Return the [x, y] coordinate for the center point of the cell that contains the specified text.  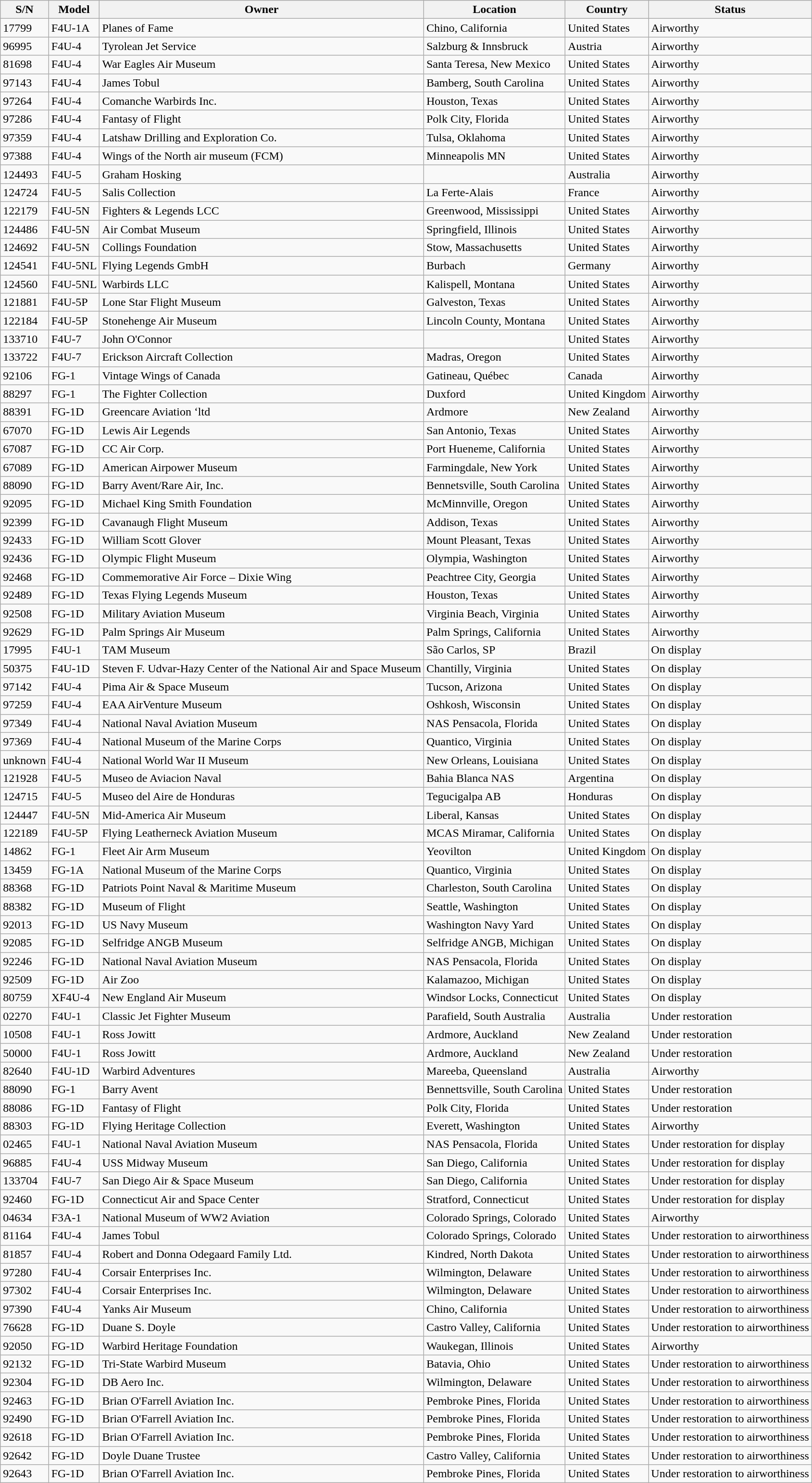
Liberal, Kansas [494, 815]
Olympia, Washington [494, 559]
Stonehenge Air Museum [262, 321]
Barry Avent [262, 1089]
Salis Collection [262, 192]
Bennettsville, South Carolina [494, 1089]
Burbach [494, 266]
Bennetsville, South Carolina [494, 485]
Air Combat Museum [262, 229]
Military Aviation Museum [262, 614]
France [607, 192]
San Diego Air & Space Museum [262, 1181]
S/N [25, 10]
02270 [25, 1016]
Planes of Fame [262, 28]
Status [730, 10]
97259 [25, 705]
133710 [25, 339]
Mount Pleasant, Texas [494, 540]
13459 [25, 870]
Chantilly, Virginia [494, 668]
Addison, Texas [494, 522]
Doyle Duane Trustee [262, 1456]
Kalispell, Montana [494, 284]
Warbird Adventures [262, 1071]
TAM Museum [262, 650]
Duxford [494, 394]
Kalamazoo, Michigan [494, 980]
88303 [25, 1126]
Graham Hosking [262, 174]
Virginia Beach, Virginia [494, 614]
92643 [25, 1474]
124692 [25, 248]
Argentina [607, 778]
133722 [25, 357]
92642 [25, 1456]
17995 [25, 650]
War Eagles Air Museum [262, 64]
92013 [25, 925]
La Ferte-Alais [494, 192]
Windsor Locks, Connecticut [494, 998]
Commemorative Air Force – Dixie Wing [262, 577]
Museo de Aviacion Naval [262, 778]
Springfield, Illinois [494, 229]
97264 [25, 101]
02465 [25, 1144]
121928 [25, 778]
88391 [25, 412]
Batavia, Ohio [494, 1364]
McMinnville, Oregon [494, 503]
John O'Connor [262, 339]
Texas Flying Legends Museum [262, 595]
97286 [25, 119]
Tulsa, Oklahoma [494, 138]
New Orleans, Louisiana [494, 760]
Yeovilton [494, 852]
122189 [25, 833]
92246 [25, 961]
97390 [25, 1309]
Erickson Aircraft Collection [262, 357]
FG-1A [74, 870]
Oshkosh, Wisconsin [494, 705]
Lewis Air Legends [262, 430]
92304 [25, 1382]
Selfridge ANGB, Michigan [494, 943]
92050 [25, 1345]
F3A-1 [74, 1218]
92460 [25, 1199]
67070 [25, 430]
Warbirds LLC [262, 284]
124447 [25, 815]
80759 [25, 998]
92509 [25, 980]
81698 [25, 64]
124493 [25, 174]
Pima Air & Space Museum [262, 687]
81164 [25, 1236]
Bahia Blanca NAS [494, 778]
Warbird Heritage Foundation [262, 1345]
American Airpower Museum [262, 467]
Stratford, Connecticut [494, 1199]
Model [74, 10]
XF4U-4 [74, 998]
Flying Heritage Collection [262, 1126]
76628 [25, 1327]
National World War II Museum [262, 760]
Gatineau, Québec [494, 376]
Duane S. Doyle [262, 1327]
São Carlos, SP [494, 650]
San Antonio, Texas [494, 430]
04634 [25, 1218]
Seattle, Washington [494, 906]
92085 [25, 943]
Lone Star Flight Museum [262, 302]
unknown [25, 760]
14862 [25, 852]
Parafield, South Australia [494, 1016]
96885 [25, 1163]
97388 [25, 156]
Michael King Smith Foundation [262, 503]
92095 [25, 503]
Patriots Point Naval & Maritime Museum [262, 888]
92490 [25, 1419]
Bamberg, South Carolina [494, 83]
97369 [25, 741]
Germany [607, 266]
Olympic Flight Museum [262, 559]
10508 [25, 1034]
Cavanaugh Flight Museum [262, 522]
Flying Legends GmbH [262, 266]
F4U-1A [74, 28]
81857 [25, 1254]
Galveston, Texas [494, 302]
Wings of the North air museum (FCM) [262, 156]
Stow, Massachusetts [494, 248]
Yanks Air Museum [262, 1309]
67089 [25, 467]
Tegucigalpa AB [494, 796]
92436 [25, 559]
The Fighter Collection [262, 394]
67087 [25, 449]
Classic Jet Fighter Museum [262, 1016]
Farmingdale, New York [494, 467]
USS Midway Museum [262, 1163]
92468 [25, 577]
92629 [25, 632]
88382 [25, 906]
97143 [25, 83]
Palm Springs Air Museum [262, 632]
Santa Teresa, New Mexico [494, 64]
US Navy Museum [262, 925]
Greencare Aviation ‘ltd [262, 412]
Steven F. Udvar-Hazy Center of the National Air and Space Museum [262, 668]
Country [607, 10]
88297 [25, 394]
124560 [25, 284]
Selfridge ANGB Museum [262, 943]
124486 [25, 229]
121881 [25, 302]
CC Air Corp. [262, 449]
Kindred, North Dakota [494, 1254]
92132 [25, 1364]
Palm Springs, California [494, 632]
Air Zoo [262, 980]
124724 [25, 192]
Port Hueneme, California [494, 449]
92463 [25, 1401]
92489 [25, 595]
97302 [25, 1291]
97349 [25, 723]
Tyrolean Jet Service [262, 46]
Comanche Warbirds Inc. [262, 101]
Canada [607, 376]
Everett, Washington [494, 1126]
National Museum of WW2 Aviation [262, 1218]
17799 [25, 28]
Peachtree City, Georgia [494, 577]
Fighters & Legends LCC [262, 211]
Fleet Air Arm Museum [262, 852]
Owner [262, 10]
Greenwood, Mississippi [494, 211]
50000 [25, 1053]
88086 [25, 1107]
Connecticut Air and Space Center [262, 1199]
88368 [25, 888]
96995 [25, 46]
Vintage Wings of Canada [262, 376]
Latshaw Drilling and Exploration Co. [262, 138]
Mid-America Air Museum [262, 815]
124541 [25, 266]
Minneapolis MN [494, 156]
Charleston, South Carolina [494, 888]
Austria [607, 46]
82640 [25, 1071]
122184 [25, 321]
133704 [25, 1181]
Waukegan, Illinois [494, 1345]
124715 [25, 796]
Salzburg & Innsbruck [494, 46]
Washington Navy Yard [494, 925]
92433 [25, 540]
92106 [25, 376]
Mareeba, Queensland [494, 1071]
122179 [25, 211]
MCAS Miramar, California [494, 833]
DB Aero Inc. [262, 1382]
Honduras [607, 796]
97359 [25, 138]
92618 [25, 1437]
Ardmore [494, 412]
Robert and Donna Odegaard Family Ltd. [262, 1254]
Flying Leatherneck Aviation Museum [262, 833]
EAA AirVenture Museum [262, 705]
97142 [25, 687]
Museum of Flight [262, 906]
92508 [25, 614]
50375 [25, 668]
Location [494, 10]
92399 [25, 522]
Collings Foundation [262, 248]
Tucson, Arizona [494, 687]
Lincoln County, Montana [494, 321]
New England Air Museum [262, 998]
Tri-State Warbird Museum [262, 1364]
Museo del Aire de Honduras [262, 796]
William Scott Glover [262, 540]
Barry Avent/Rare Air, Inc. [262, 485]
97280 [25, 1272]
Madras, Oregon [494, 357]
Brazil [607, 650]
